Provide the (x, y) coordinate of the cell's center where the given text is located.  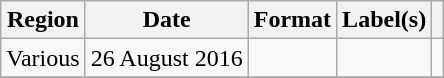
Label(s) (384, 20)
Various (43, 58)
Format (292, 20)
Date (166, 20)
Region (43, 20)
26 August 2016 (166, 58)
